Search for the cell housing the specified text and yield its (x, y) center coordinate. 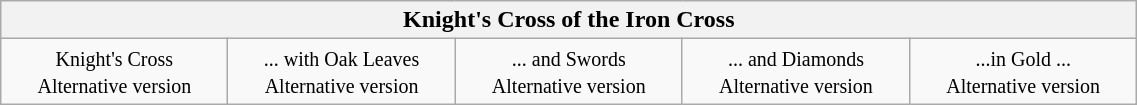
... and SwordsAlternative version (568, 72)
Knight's CrossAlternative version (114, 72)
... and DiamondsAlternative version (796, 72)
...in Gold ...Alternative version (1024, 72)
... with Oak LeavesAlternative version (342, 72)
Knight's Cross of the Iron Cross (569, 20)
